For the text-containing cell, return its midpoint in [X, Y] coordinate format. 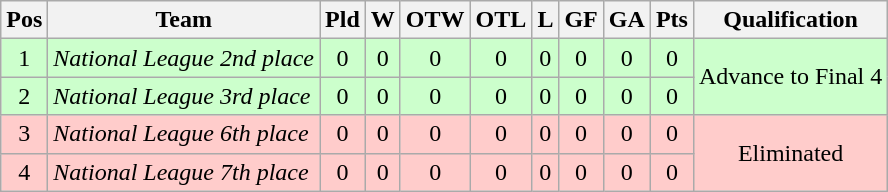
Team [184, 20]
Pld [343, 20]
Eliminated [790, 153]
National League 7th place [184, 172]
Advance to Final 4 [790, 77]
3 [24, 134]
GA [626, 20]
Pos [24, 20]
4 [24, 172]
W [382, 20]
OTW [435, 20]
National League 6th place [184, 134]
Qualification [790, 20]
National League 3rd place [184, 96]
GF [581, 20]
2 [24, 96]
1 [24, 58]
Pts [672, 20]
National League 2nd place [184, 58]
L [546, 20]
OTL [501, 20]
